Return [x, y] of the center of cell containing provided text 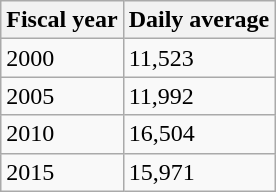
2005 [62, 96]
2015 [62, 172]
16,504 [199, 134]
2000 [62, 58]
11,523 [199, 58]
Daily average [199, 20]
15,971 [199, 172]
Fiscal year [62, 20]
11,992 [199, 96]
2010 [62, 134]
